Determine the (X, Y) coordinate at the center of the cell enclosing the given text.  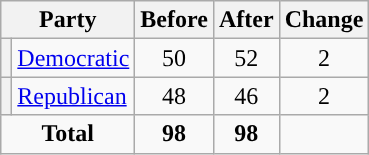
Change (324, 20)
Republican (74, 96)
After (246, 20)
46 (246, 96)
48 (174, 96)
52 (246, 58)
Party (68, 20)
Before (174, 20)
Democratic (74, 58)
Total (68, 134)
50 (174, 58)
